Detect which cell encompasses the target text, then output its [x, y] center coordinate. 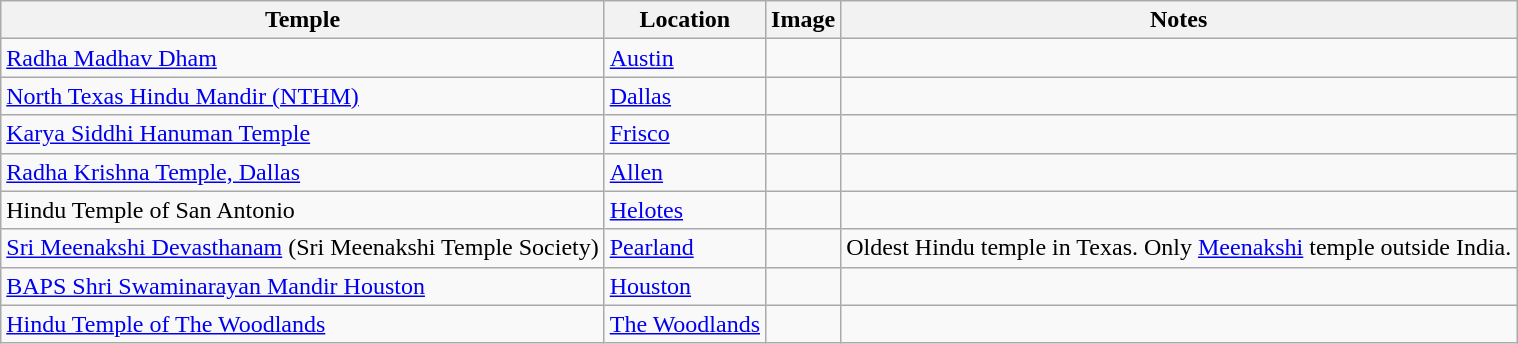
BAPS Shri Swaminarayan Mandir Houston [302, 286]
Allen [684, 172]
Frisco [684, 134]
Hindu Temple of The Woodlands [302, 324]
Helotes [684, 210]
Oldest Hindu temple in Texas. Only Meenakshi temple outside India. [1179, 248]
Dallas [684, 96]
Austin [684, 58]
Image [804, 20]
Houston [684, 286]
Hindu Temple of San Antonio [302, 210]
Temple [302, 20]
Notes [1179, 20]
Pearland [684, 248]
Karya Siddhi Hanuman Temple [302, 134]
Radha Krishna Temple, Dallas [302, 172]
The Woodlands [684, 324]
Location [684, 20]
Radha Madhav Dham [302, 58]
North Texas Hindu Mandir (NTHM) [302, 96]
Sri Meenakshi Devasthanam (Sri Meenakshi Temple Society) [302, 248]
